Identify which cell holds the provided text, then report its (x, y) central coordinate. 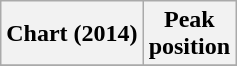
Peakposition (189, 34)
Chart (2014) (72, 34)
